Find where the given text appears and provide that cell's center as (x, y) coordinate. 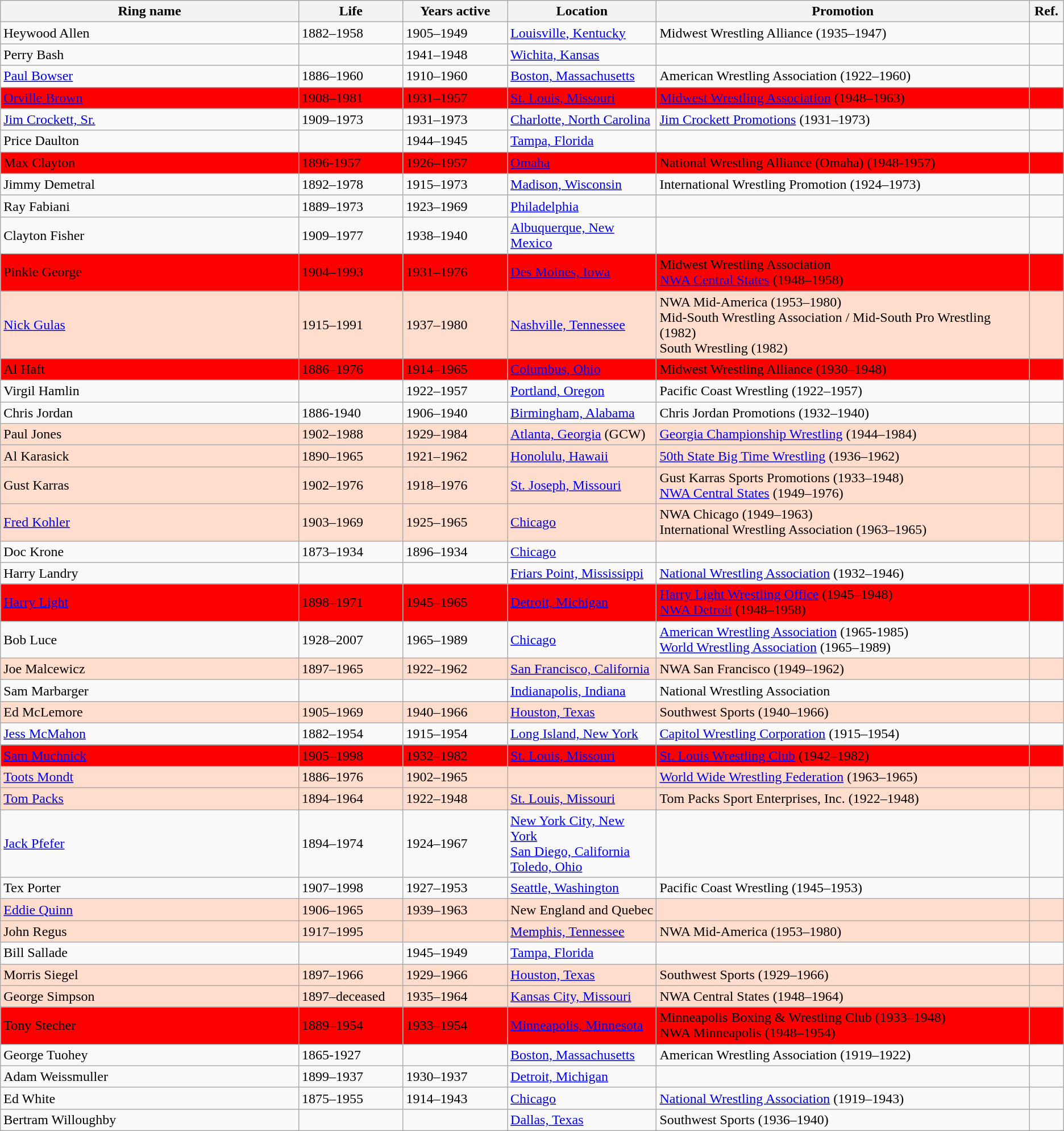
Capitol Wrestling Corporation (1915–1954) (843, 734)
Southwest Sports (1929–1966) (843, 975)
1896–1934 (455, 552)
1894–1964 (351, 799)
Long Island, New York (582, 734)
Ed White (150, 1098)
Bob Luce (150, 639)
Honolulu, Hawaii (582, 456)
Jess McMahon (150, 734)
New York City, New YorkSan Diego, CaliforniaToledo, Ohio (582, 844)
NWA Central States (1948–1964) (843, 996)
Ed McLemore (150, 712)
1906–1965 (351, 910)
Des Moines, Iowa (582, 272)
1965–1989 (455, 639)
Kansas City, Missouri (582, 996)
Jack Pfefer (150, 844)
San Francisco, California (582, 669)
Tom Packs (150, 799)
St. Joseph, Missouri (582, 486)
Tony Stecher (150, 1026)
1935–1964 (455, 996)
Orville Brown (150, 98)
1910–1960 (455, 76)
Midwest Wrestling AssociationNWA Central States (1948–1958) (843, 272)
Jimmy Demetral (150, 184)
1925–1965 (455, 522)
Chris Jordan Promotions (1932–1940) (843, 413)
NWA Mid-America (1953–1980)Mid-South Wrestling Association / Mid-South Pro Wrestling (1982)South Wrestling (1982) (843, 325)
Minneapolis, Minnesota (582, 1026)
John Regus (150, 931)
1918–1976 (455, 486)
Price Daulton (150, 141)
Ref. (1047, 11)
World Wide Wrestling Federation (1963–1965) (843, 777)
Eddie Quinn (150, 910)
1905–1949 (455, 33)
Georgia Championship Wrestling (1944–1984) (843, 434)
1882–1954 (351, 734)
1905–1969 (351, 712)
Ring name (150, 11)
Morris Siegel (150, 975)
Bill Sallade (150, 953)
Toots Mondt (150, 777)
Midwest Wrestling Alliance (1930–1948) (843, 370)
1897–deceased (351, 996)
1908–1981 (351, 98)
National Wrestling Association (1932–1946) (843, 573)
1886–1960 (351, 76)
Al Haft (150, 370)
Southwest Sports (1940–1966) (843, 712)
Location (582, 11)
1897–1966 (351, 975)
1933–1954 (455, 1026)
NWA Mid-America (1953–1980) (843, 931)
Louisville, Kentucky (582, 33)
Heywood Allen (150, 33)
1929–1984 (455, 434)
Clayton Fisher (150, 235)
National Wrestling Alliance (Omaha) (1948-1957) (843, 163)
Wichita, Kansas (582, 55)
Omaha (582, 163)
Friars Point, Mississippi (582, 573)
Dallas, Texas (582, 1120)
Harry Landry (150, 573)
Nick Gulas (150, 325)
Tom Packs Sport Enterprises, Inc. (1922–1948) (843, 799)
Virgil Hamlin (150, 391)
1922–1962 (455, 669)
Charlotte, North Carolina (582, 119)
Seattle, Washington (582, 888)
1892–1978 (351, 184)
1917–1995 (351, 931)
1906–1940 (455, 413)
Harry Light (150, 603)
American Wrestling Association (1965-1985)World Wrestling Association (1965–1989) (843, 639)
1924–1967 (455, 844)
New England and Quebec (582, 910)
Doc Krone (150, 552)
1865-1927 (351, 1055)
Southwest Sports (1936–1940) (843, 1120)
Promotion (843, 11)
Life (351, 11)
George Simpson (150, 996)
Pacific Coast Wrestling (1945–1953) (843, 888)
Indianapolis, Indiana (582, 690)
1921–1962 (455, 456)
1907–1998 (351, 888)
1945–1949 (455, 953)
Sam Muchnick (150, 756)
1914–1943 (455, 1098)
Bertram Willoughby (150, 1120)
1915–1954 (455, 734)
1897–1965 (351, 669)
Jim Crockett Promotions (1931–1973) (843, 119)
1927–1953 (455, 888)
Atlanta, Georgia (GCW) (582, 434)
Al Karasick (150, 456)
International Wrestling Promotion (1924–1973) (843, 184)
Joe Malcewicz (150, 669)
1944–1945 (455, 141)
1909–1977 (351, 235)
Fred Kohler (150, 522)
1875–1955 (351, 1098)
Chris Jordan (150, 413)
Madison, Wisconsin (582, 184)
1938–1940 (455, 235)
Philadelphia (582, 206)
St. Louis Wrestling Club (1942–1982) (843, 756)
Perry Bash (150, 55)
1890–1965 (351, 456)
Memphis, Tennessee (582, 931)
1909–1973 (351, 119)
1904–1993 (351, 272)
Harry Light Wrestling Office (1945–1948)NWA Detroit (1948–1958) (843, 603)
1896-1957 (351, 163)
George Tuohey (150, 1055)
50th State Big Time Wrestling (1936–1962) (843, 456)
Ray Fabiani (150, 206)
1929–1966 (455, 975)
1922–1948 (455, 799)
1914–1965 (455, 370)
Columbus, Ohio (582, 370)
Paul Bowser (150, 76)
1932–1982 (455, 756)
Sam Marbarger (150, 690)
1930–1937 (455, 1076)
1894–1974 (351, 844)
NWA San Francisco (1949–1962) (843, 669)
Midwest Wrestling Alliance (1935–1947) (843, 33)
1915–1973 (455, 184)
1940–1966 (455, 712)
National Wrestling Association (843, 690)
1886-1940 (351, 413)
1922–1957 (455, 391)
1902–1976 (351, 486)
Pinkie George (150, 272)
1882–1958 (351, 33)
1931–1976 (455, 272)
1941–1948 (455, 55)
Gust Karras Sports Promotions (1933–1948)NWA Central States (1949–1976) (843, 486)
1873–1934 (351, 552)
National Wrestling Association (1919–1943) (843, 1098)
Birmingham, Alabama (582, 413)
1903–1969 (351, 522)
Midwest Wrestling Association (1948–1963) (843, 98)
Minneapolis Boxing & Wrestling Club (1933–1948)NWA Minneapolis (1948–1954) (843, 1026)
NWA Chicago (1949–1963)International Wrestling Association (1963–1965) (843, 522)
American Wrestling Association (1922–1960) (843, 76)
1899–1937 (351, 1076)
Albuquerque, New Mexico (582, 235)
1915–1991 (351, 325)
1931–1957 (455, 98)
Nashville, Tennessee (582, 325)
1945–1965 (455, 603)
1926–1957 (455, 163)
1939–1963 (455, 910)
1902–1988 (351, 434)
1898–1971 (351, 603)
American Wrestling Association (1919–1922) (843, 1055)
Adam Weissmuller (150, 1076)
1937–1980 (455, 325)
1923–1969 (455, 206)
1931–1973 (455, 119)
1902–1965 (455, 777)
Jim Crockett, Sr. (150, 119)
1889–1954 (351, 1026)
Paul Jones (150, 434)
Pacific Coast Wrestling (1922–1957) (843, 391)
Portland, Oregon (582, 391)
Years active (455, 11)
Gust Karras (150, 486)
1889–1973 (351, 206)
Max Clayton (150, 163)
Tex Porter (150, 888)
1928–2007 (351, 639)
1905–1998 (351, 756)
